Pinpoint the cell where the given text exists, returning its [x, y] midpoint coordinate. 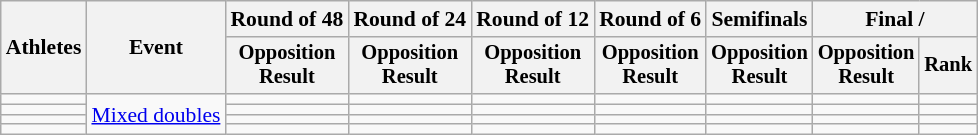
Round of 24 [410, 19]
Round of 12 [532, 19]
Event [156, 48]
Semifinals [760, 19]
Athletes [44, 48]
Round of 48 [286, 19]
Round of 6 [650, 19]
Rank [948, 66]
Mixed doubles [156, 114]
Final / [895, 19]
